Identify which cell holds the provided text, then report its [x, y] central coordinate. 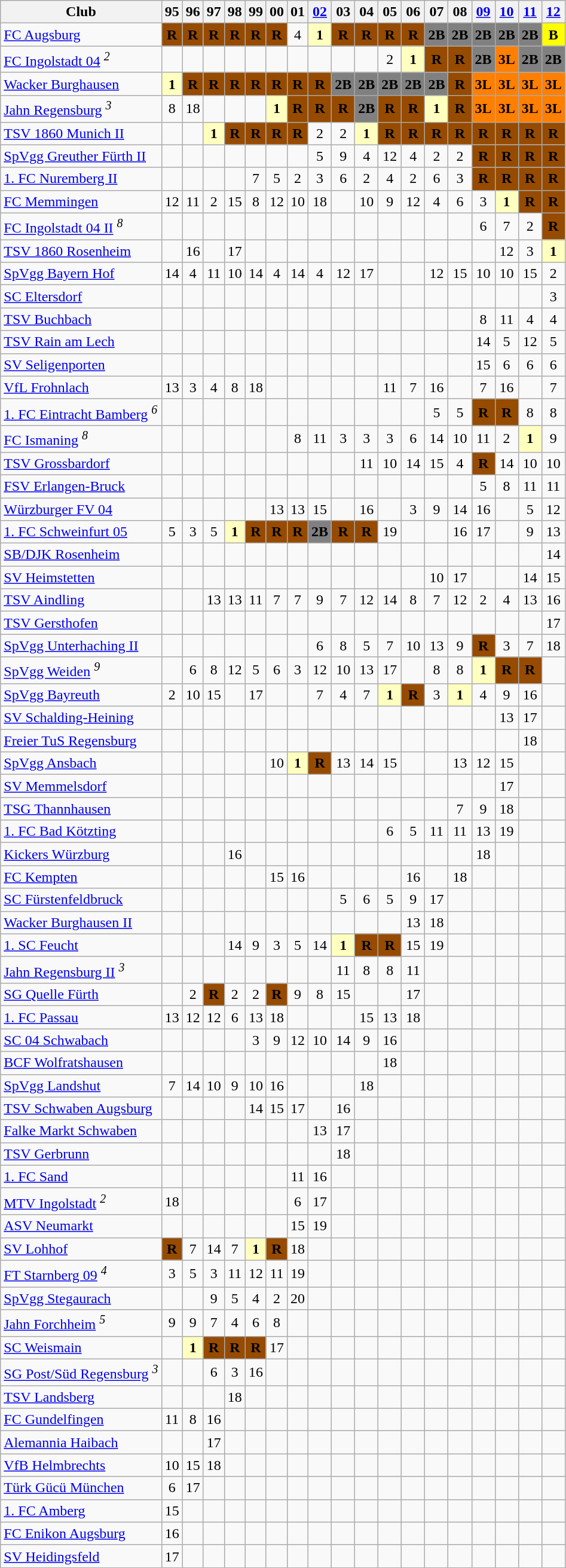
1. FC Schweinfurt 05 [81, 532]
FC Kempten [81, 877]
FC Gundelfingen [81, 1420]
SC Eltersdorf [81, 297]
1. SC Feucht [81, 945]
SB/DJK Rosenheim [81, 555]
1. FC Nuremberg II [81, 179]
07 [436, 12]
09 [483, 12]
SC Weismain [81, 1347]
TSV Gersthofen [81, 623]
20 [298, 1298]
SV Lohhof [81, 1249]
Würzburger FV 04 [81, 509]
SV Memmelsdorf [81, 786]
FSV Erlangen-Bruck [81, 486]
SV Heidingsfeld [81, 1556]
Alemannia Haibach [81, 1442]
1. FC Passau [81, 1017]
SV Heimstetten [81, 577]
TSV Grossbardorf [81, 463]
Jahn Regensburg 3 [81, 109]
FC Augsburg [81, 35]
03 [343, 12]
98 [234, 12]
1. FC Amberg [81, 1511]
04 [367, 12]
FT Starnberg 09 4 [81, 1273]
FC Ismaning 8 [81, 439]
1. FC Bad Kötzting [81, 832]
SpVgg Stegaurach [81, 1298]
05 [390, 12]
Jahn Regensburg II 3 [81, 970]
Falke Markt Schwaben [81, 1131]
SG Quelle Fürth [81, 995]
FC Enikon Augsburg [81, 1533]
TSV Rain am Lech [81, 342]
MTV Ingolstadt 2 [81, 1202]
TSV Buchbach [81, 319]
TSV 1860 Munich II [81, 133]
06 [414, 12]
Club [81, 12]
SpVgg Bayern Hof [81, 274]
SV Seligenporten [81, 365]
TSV Schwaben Augsburg [81, 1108]
VfB Helmbrechts [81, 1465]
00 [276, 12]
Freier TuS Regensburg [81, 741]
02 [320, 12]
Kickers Würzburg [81, 854]
SpVgg Greuther Fürth II [81, 156]
97 [214, 12]
SV Schalding-Heining [81, 718]
01 [298, 12]
TSV Aindling [81, 600]
SpVgg Landshut [81, 1086]
Wacker Burghausen II [81, 922]
96 [192, 12]
FC Ingolstadt 04 II 8 [81, 226]
1. FC Sand [81, 1176]
TSV Gerbrunn [81, 1154]
99 [256, 12]
1. FC Eintracht Bamberg 6 [81, 412]
Türk Gücü München [81, 1488]
FC Memmingen [81, 201]
SpVgg Unterhaching II [81, 646]
Wacker Burghausen [81, 84]
SpVgg Weiden 9 [81, 671]
TSG Thannhausen [81, 809]
BCF Wolfratshausen [81, 1063]
B [553, 35]
SC Fürstenfeldbruck [81, 900]
Jahn Forchheim 5 [81, 1324]
95 [172, 12]
TSV Landsberg [81, 1397]
SpVgg Bayreuth [81, 695]
VfL Frohnlach [81, 387]
SpVgg Ansbach [81, 763]
SG Post/Süd Regensburg 3 [81, 1373]
FC Ingolstadt 04 2 [81, 60]
TSV 1860 Rosenheim [81, 251]
08 [460, 12]
ASV Neumarkt [81, 1226]
SC 04 Schwabach [81, 1040]
